Identify which cell holds the provided text, then report its [x, y] central coordinate. 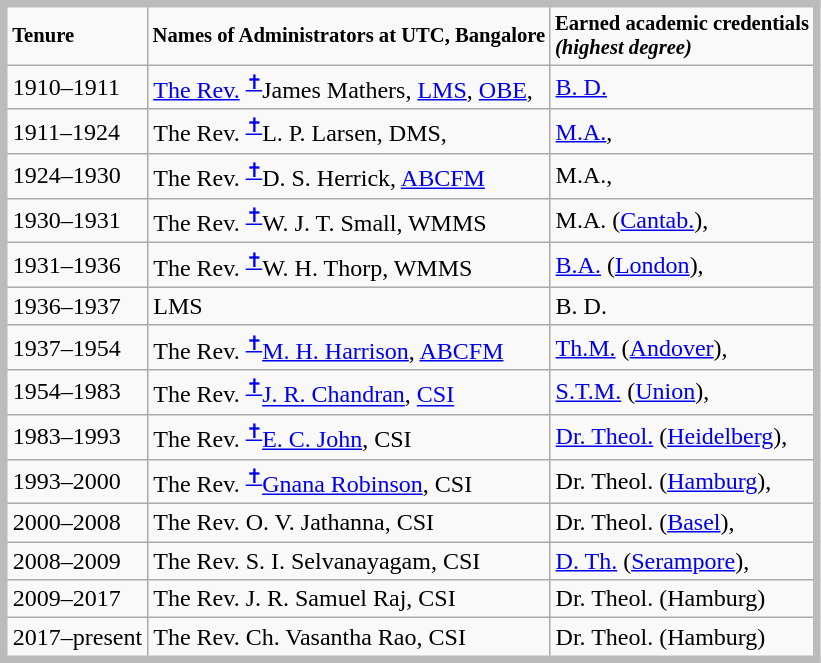
Dr. Theol. (Basel), [684, 523]
The Rev. S. I. Selvanayagam, CSI [349, 561]
1931–1936 [76, 266]
The Rev. Ch. Vasantha Rao, CSI [349, 638]
1993–2000 [76, 482]
1924–1930 [76, 176]
The Rev. ✝W. J. T. Small, WMMS [349, 222]
The Rev. ✝James Mathers, LMS, OBE, [349, 88]
2008–2009 [76, 561]
S.T.M. (Union), [684, 392]
1954–1983 [76, 392]
D. Th. (Serampore), [684, 561]
The Rev. ✝W. H. Thorp, WMMS [349, 266]
Th.M. (Andover), [684, 348]
The Rev. ✝J. R. Chandran, CSI [349, 392]
2017–present [76, 638]
1910–1911 [76, 88]
1936–1937 [76, 307]
The Rev. ✝E. C. John, CSI [349, 438]
1911–1924 [76, 132]
The Rev. ✝M. H. Harrison, ABCFM [349, 348]
1983–1993 [76, 438]
2000–2008 [76, 523]
The Rev. O. V. Jathanna, CSI [349, 523]
Names of Administrators at UTC, Bangalore [349, 34]
Earned academic credentials(highest degree) [684, 34]
B.A. (London), [684, 266]
The Rev. ✝L. P. Larsen, DMS, [349, 132]
1937–1954 [76, 348]
The Rev. ✝Gnana Robinson, CSI [349, 482]
The Rev. ✝D. S. Herrick, ABCFM [349, 176]
The Rev. J. R. Samuel Raj, CSI [349, 599]
2009–2017 [76, 599]
Dr. Theol. (Heidelberg), [684, 438]
M.A. (Cantab.), [684, 222]
LMS [349, 307]
1930–1931 [76, 222]
Dr. Theol. (Hamburg), [684, 482]
Tenure [76, 34]
